Scan for the cell matching the given text and deliver its (x, y) coordinate at center. 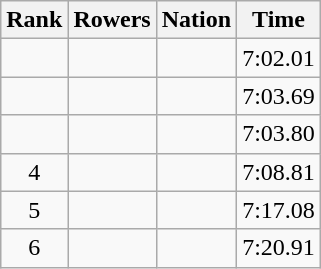
7:08.81 (279, 172)
7:03.80 (279, 134)
Rowers (112, 20)
Time (279, 20)
Rank (34, 20)
4 (34, 172)
Nation (196, 20)
7:03.69 (279, 96)
6 (34, 248)
5 (34, 210)
7:02.01 (279, 58)
7:20.91 (279, 248)
7:17.08 (279, 210)
